From the cell containing the given text, extract its center point as [x, y] coordinate. 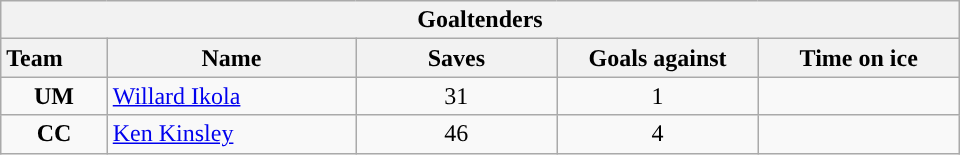
1 [658, 96]
UM [54, 96]
Time on ice [858, 58]
Team [54, 58]
Saves [456, 58]
Willard Ikola [232, 96]
4 [658, 134]
46 [456, 134]
Name [232, 58]
Goals against [658, 58]
CC [54, 134]
Goaltenders [480, 20]
Ken Kinsley [232, 134]
31 [456, 96]
